Determine the (X, Y) coordinate at the center of the cell enclosing the given text.  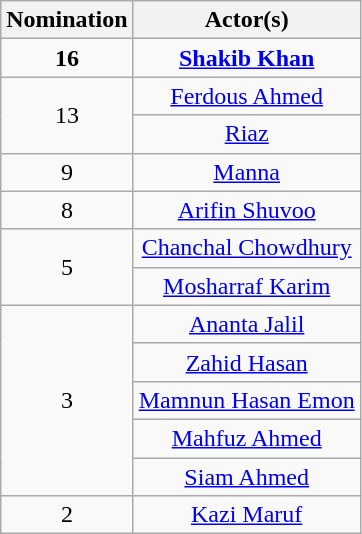
Manna (246, 172)
5 (67, 267)
16 (67, 58)
Nomination (67, 20)
8 (67, 210)
Ananta Jalil (246, 324)
Actor(s) (246, 20)
Zahid Hasan (246, 362)
Arifin Shuvoo (246, 210)
13 (67, 115)
Shakib Khan (246, 58)
Kazi Maruf (246, 515)
Chanchal Chowdhury (246, 248)
Ferdous Ahmed (246, 96)
Riaz (246, 134)
Mosharraf Karim (246, 286)
3 (67, 400)
9 (67, 172)
Mamnun Hasan Emon (246, 400)
2 (67, 515)
Siam Ahmed (246, 477)
Mahfuz Ahmed (246, 438)
